Find where the given text appears and provide that cell's center as (X, Y) coordinate. 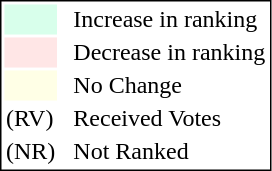
Increase in ranking (170, 19)
Decrease in ranking (170, 53)
(RV) (30, 119)
Received Votes (170, 119)
No Change (170, 85)
Not Ranked (170, 151)
(NR) (30, 151)
